From the cell containing the given text, extract its center point as (x, y) coordinate. 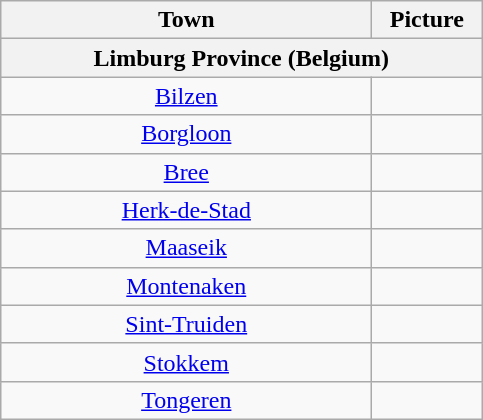
Tongeren (186, 400)
Stokkem (186, 362)
Town (186, 20)
Bree (186, 172)
Limburg Province (Belgium) (242, 58)
Montenaken (186, 286)
Bilzen (186, 96)
Maaseik (186, 248)
Picture (427, 20)
Borgloon (186, 134)
Sint-Truiden (186, 324)
Herk-de-Stad (186, 210)
